Identify which cell holds the provided text, then report its (X, Y) central coordinate. 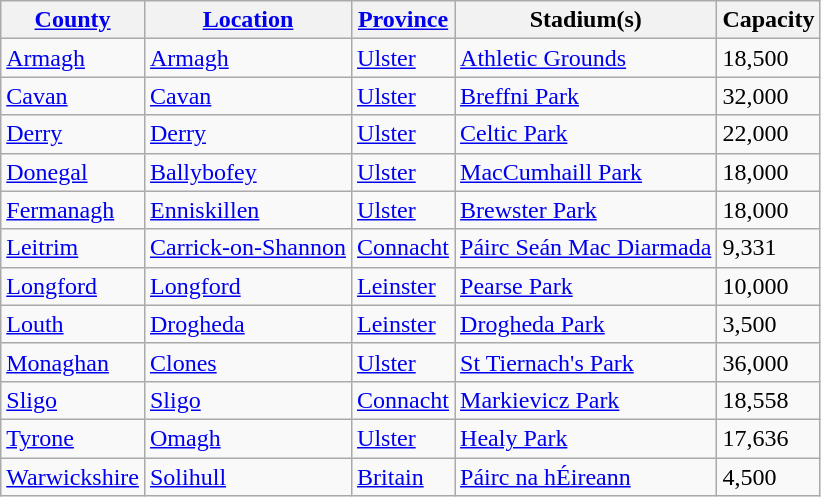
Drogheda (248, 324)
St Tiernach's Park (586, 362)
Clones (248, 362)
Omagh (248, 438)
Solihull (248, 477)
Louth (73, 324)
22,000 (768, 134)
Stadium(s) (586, 20)
Ballybofey (248, 172)
Britain (404, 477)
Páirc na hÉireann (586, 477)
32,000 (768, 96)
Páirc Seán Mac Diarmada (586, 248)
Athletic Grounds (586, 58)
Pearse Park (586, 286)
Breffni Park (586, 96)
Brewster Park (586, 210)
4,500 (768, 477)
County (73, 20)
Leitrim (73, 248)
Healy Park (586, 438)
Tyrone (73, 438)
Drogheda Park (586, 324)
Enniskillen (248, 210)
18,500 (768, 58)
10,000 (768, 286)
3,500 (768, 324)
Warwickshire (73, 477)
Donegal (73, 172)
18,558 (768, 400)
Celtic Park (586, 134)
Monaghan (73, 362)
Fermanagh (73, 210)
Capacity (768, 20)
9,331 (768, 248)
Markievicz Park (586, 400)
Location (248, 20)
36,000 (768, 362)
17,636 (768, 438)
Carrick-on-Shannon (248, 248)
Province (404, 20)
MacCumhaill Park (586, 172)
